Search for the cell housing the specified text and yield its [x, y] center coordinate. 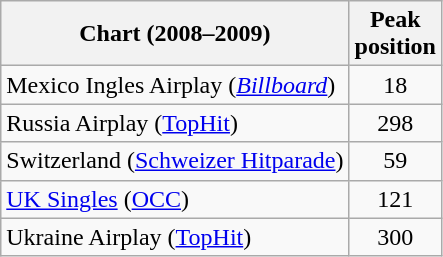
121 [395, 199]
300 [395, 237]
59 [395, 161]
298 [395, 123]
Peakposition [395, 34]
UK Singles (OCC) [175, 199]
Switzerland (Schweizer Hitparade) [175, 161]
Mexico Ingles Airplay (Billboard) [175, 85]
Russia Airplay (TopHit) [175, 123]
18 [395, 85]
Ukraine Airplay (TopHit) [175, 237]
Chart (2008–2009) [175, 34]
